Find where the given text appears and provide that cell's center as [x, y] coordinate. 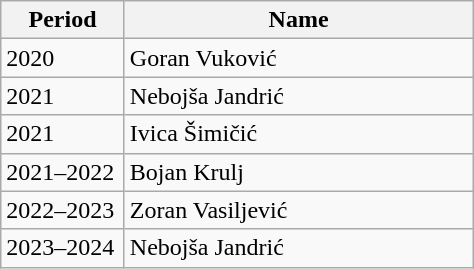
Goran Vuković [298, 58]
Zoran Vasiljević [298, 210]
2020 [63, 58]
Bojan Krulj [298, 172]
Period [63, 20]
2023–2024 [63, 248]
2022–2023 [63, 210]
2021–2022 [63, 172]
Ivica Šimičić [298, 134]
Name [298, 20]
